Locate the cell with the specified text and output its (x, y) center coordinate. 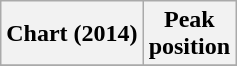
Peakposition (189, 34)
Chart (2014) (72, 34)
